Provide the (x, y) coordinate of the cell's center where the given text is located.  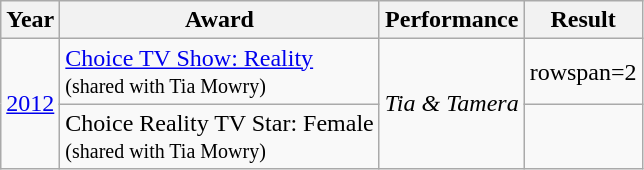
Choice TV Show: Reality(shared with Tia Mowry) (220, 72)
Award (220, 20)
Tia & Tamera (452, 104)
Year (30, 20)
Performance (452, 20)
Result (583, 20)
Choice Reality TV Star: Female(shared with Tia Mowry) (220, 136)
2012 (30, 104)
rowspan=2 (583, 72)
